Output the (X, Y) coordinate of the center of the cell containing the given text.  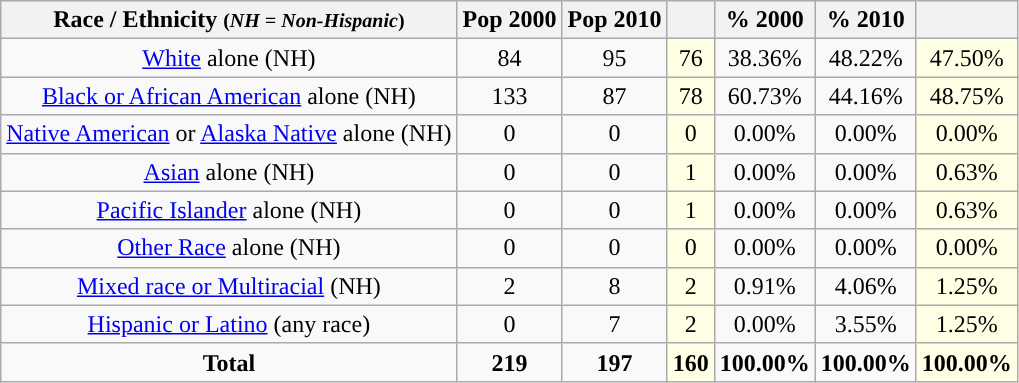
Total (229, 362)
84 (510, 58)
48.22% (866, 58)
Other Race alone (NH) (229, 248)
Pop 2000 (510, 20)
4.06% (866, 286)
60.73% (764, 96)
% 2000 (764, 20)
87 (614, 96)
219 (510, 362)
8 (614, 286)
76 (690, 58)
7 (614, 324)
48.75% (966, 96)
197 (614, 362)
160 (690, 362)
Asian alone (NH) (229, 172)
Black or African American alone (NH) (229, 96)
38.36% (764, 58)
133 (510, 96)
Race / Ethnicity (NH = Non-Hispanic) (229, 20)
Native American or Alaska Native alone (NH) (229, 134)
47.50% (966, 58)
3.55% (866, 324)
Mixed race or Multiracial (NH) (229, 286)
95 (614, 58)
44.16% (866, 96)
Pacific Islander alone (NH) (229, 210)
White alone (NH) (229, 58)
78 (690, 96)
% 2010 (866, 20)
Pop 2010 (614, 20)
0.91% (764, 286)
Hispanic or Latino (any race) (229, 324)
